Provide the (X, Y) coordinate of the cell's center where the given text is located.  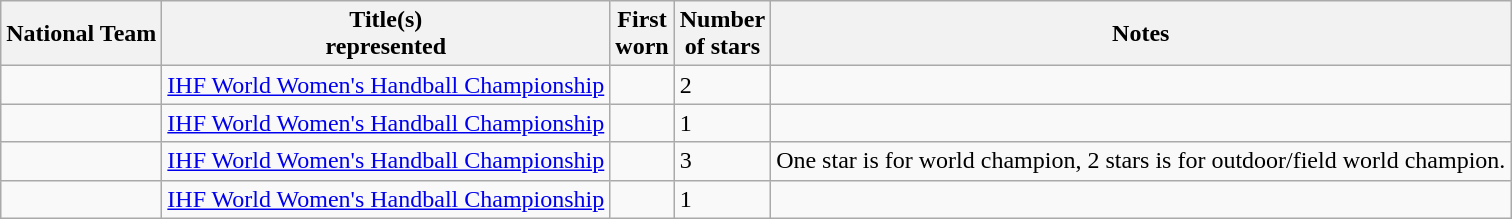
Notes (1141, 34)
Title(s)represented (386, 34)
National Team (82, 34)
One star is for world champion, 2 stars is for outdoor/field world champion. (1141, 161)
3 (722, 161)
Firstworn (642, 34)
Numberof stars (722, 34)
2 (722, 85)
